Extract the (x, y) coordinate from the center of the cell holding the provided text.  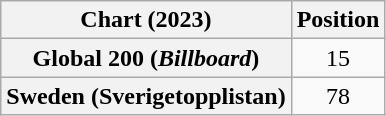
Position (338, 20)
78 (338, 96)
Sweden (Sverigetopplistan) (146, 96)
15 (338, 58)
Chart (2023) (146, 20)
Global 200 (Billboard) (146, 58)
